Extract the [X, Y] coordinate from the center of the cell holding the provided text.  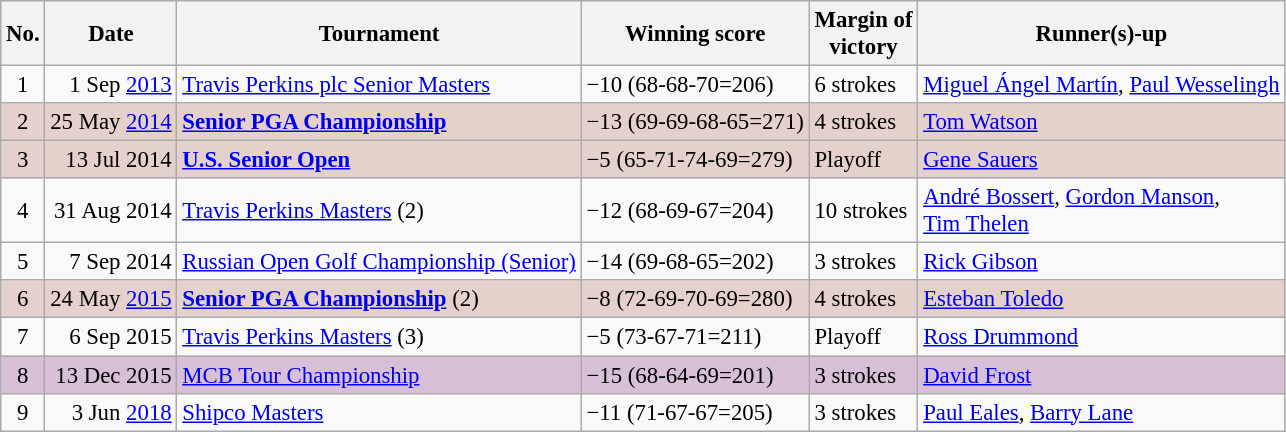
4 [23, 210]
7 Sep 2014 [111, 262]
−12 (68-69-67=204) [695, 210]
Travis Perkins Masters (2) [379, 210]
25 May 2014 [111, 122]
No. [23, 34]
13 Jul 2014 [111, 160]
2 [23, 122]
Travis Perkins Masters (3) [379, 337]
Ross Drummond [1102, 337]
André Bossert, Gordon Manson, Tim Thelen [1102, 210]
−13 (69-69-68-65=271) [695, 122]
Runner(s)-up [1102, 34]
5 [23, 262]
Paul Eales, Barry Lane [1102, 412]
Russian Open Golf Championship (Senior) [379, 262]
6 Sep 2015 [111, 337]
−5 (73-67-71=211) [695, 337]
Senior PGA Championship (2) [379, 299]
Rick Gibson [1102, 262]
Travis Perkins plc Senior Masters [379, 85]
9 [23, 412]
6 strokes [864, 85]
Winning score [695, 34]
1 Sep 2013 [111, 85]
1 [23, 85]
6 [23, 299]
Shipco Masters [379, 412]
31 Aug 2014 [111, 210]
24 May 2015 [111, 299]
−15 (68-64-69=201) [695, 375]
7 [23, 337]
−8 (72-69-70-69=280) [695, 299]
3 Jun 2018 [111, 412]
Tournament [379, 34]
Gene Sauers [1102, 160]
10 strokes [864, 210]
Esteban Toledo [1102, 299]
Miguel Ángel Martín, Paul Wesselingh [1102, 85]
−10 (68-68-70=206) [695, 85]
Senior PGA Championship [379, 122]
David Frost [1102, 375]
3 [23, 160]
−11 (71-67-67=205) [695, 412]
−14 (69-68-65=202) [695, 262]
Date [111, 34]
13 Dec 2015 [111, 375]
U.S. Senior Open [379, 160]
Margin ofvictory [864, 34]
Tom Watson [1102, 122]
MCB Tour Championship [379, 375]
8 [23, 375]
−5 (65-71-74-69=279) [695, 160]
